Return [X, Y] of the center of cell containing provided text 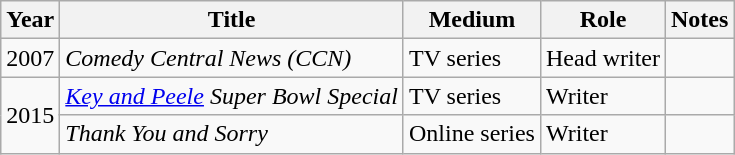
Title [232, 20]
Online series [472, 134]
Key and Peele Super Bowl Special [232, 96]
Role [602, 20]
Thank You and Sorry [232, 134]
Notes [700, 20]
Comedy Central News (CCN) [232, 58]
2015 [30, 115]
2007 [30, 58]
Year [30, 20]
Medium [472, 20]
Head writer [602, 58]
